Identify which cell holds the provided text, then report its [X, Y] central coordinate. 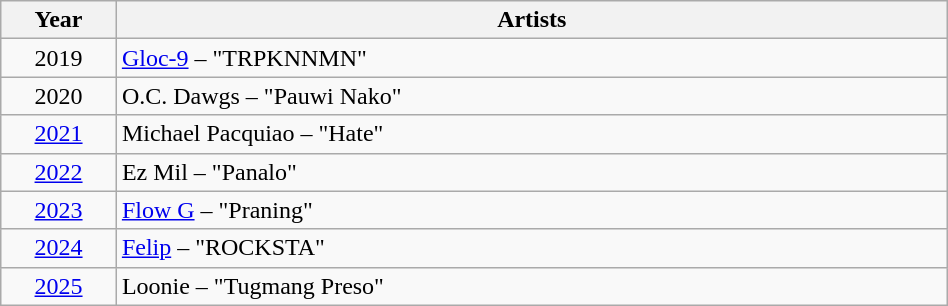
2019 [59, 58]
2020 [59, 96]
Gloc-9 – "TRPKNNMN" [532, 58]
Ez Mil – "Panalo" [532, 172]
Flow G – "Praning" [532, 210]
O.C. Dawgs – "Pauwi Nako" [532, 96]
Artists [532, 20]
2024 [59, 248]
2022 [59, 172]
Year [59, 20]
2025 [59, 286]
Michael Pacquiao – "Hate" [532, 134]
2021 [59, 134]
2023 [59, 210]
Loonie – "Tugmang Preso" [532, 286]
Felip – "ROCKSTA" [532, 248]
